From the cell containing the given text, extract its center point as [X, Y] coordinate. 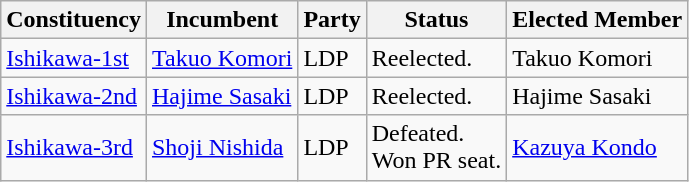
Party [332, 20]
Ishikawa-2nd [74, 96]
Elected Member [598, 20]
Status [436, 20]
Kazuya Kondo [598, 148]
Ishikawa-1st [74, 58]
Shoji Nishida [222, 148]
Incumbent [222, 20]
Ishikawa-3rd [74, 148]
Constituency [74, 20]
Defeated.Won PR seat. [436, 148]
